Scan for the cell matching the given text and deliver its [X, Y] coordinate at center. 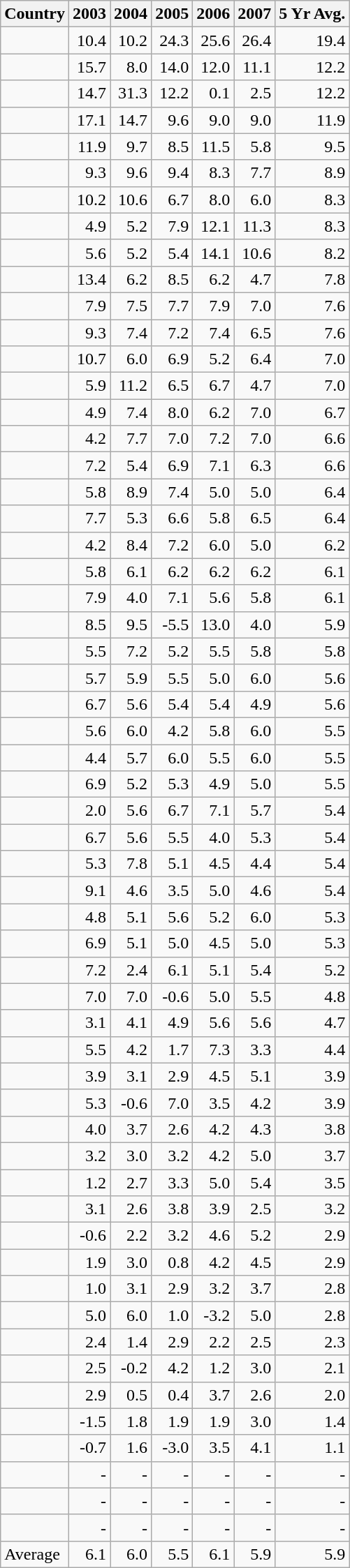
-1.5 [89, 1421]
6.3 [254, 465]
17.1 [89, 120]
26.4 [254, 40]
11.3 [254, 226]
9.7 [131, 147]
25.6 [214, 40]
0.1 [214, 94]
13.0 [214, 625]
2.3 [312, 1342]
1.7 [172, 1050]
14.0 [172, 67]
1.1 [312, 1448]
2004 [131, 14]
7.3 [214, 1050]
2003 [89, 14]
0.4 [172, 1395]
10.7 [89, 359]
12.1 [214, 226]
2.7 [131, 1183]
1.6 [131, 1448]
15.7 [89, 67]
-0.2 [131, 1368]
4.3 [254, 1129]
Average [35, 1554]
12.0 [214, 67]
14.1 [214, 253]
-3.2 [214, 1315]
31.3 [131, 94]
9.4 [172, 173]
2.1 [312, 1368]
2007 [254, 14]
13.4 [89, 279]
2005 [172, 14]
1.8 [131, 1421]
10.4 [89, 40]
11.2 [131, 386]
11.1 [254, 67]
24.3 [172, 40]
11.5 [214, 147]
0.5 [131, 1395]
7.5 [131, 306]
-3.0 [172, 1448]
0.8 [172, 1262]
-0.7 [89, 1448]
19.4 [312, 40]
9.1 [89, 890]
Country [35, 14]
8.2 [312, 253]
2006 [214, 14]
5 Yr Avg. [312, 14]
8.4 [131, 545]
-5.5 [172, 625]
